For the text-containing cell, return its midpoint in [x, y] coordinate format. 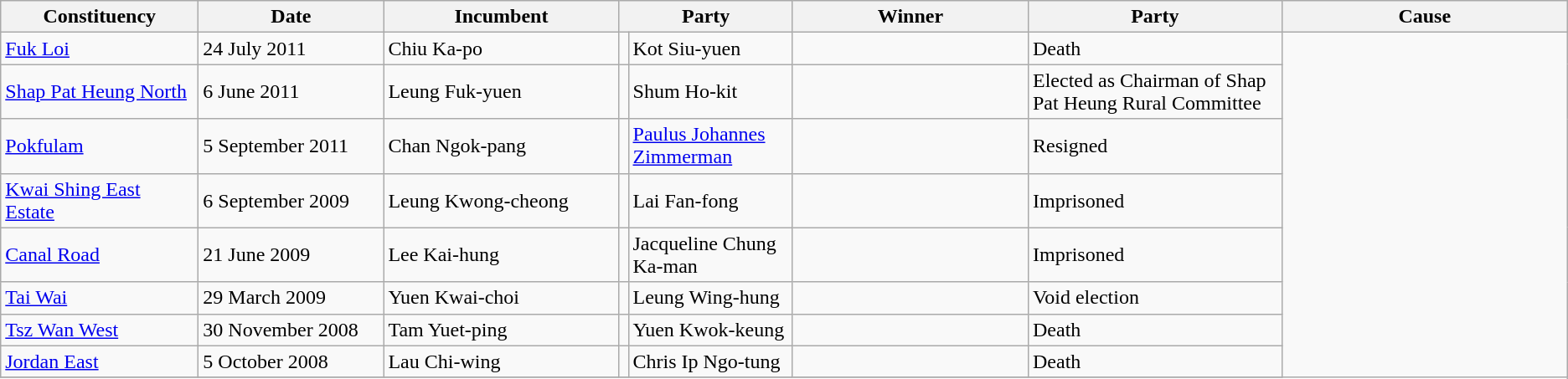
Tsz Wan West [100, 330]
Cause [1424, 17]
30 November 2008 [291, 330]
Leung Fuk-yuen [501, 92]
Shap Pat Heung North [100, 92]
Constituency [100, 17]
Leung Wing-hung [710, 298]
Winner [910, 17]
Lau Chi-wing [501, 361]
Incumbent [501, 17]
Pokfulam [100, 146]
Jordan East [100, 361]
Jacqueline Chung Ka-man [710, 254]
6 June 2011 [291, 92]
Paulus Johannes Zimmerman [710, 146]
Chan Ngok-pang [501, 146]
Canal Road [100, 254]
21 June 2009 [291, 254]
Tam Yuet-ping [501, 330]
Lee Kai-hung [501, 254]
24 July 2011 [291, 49]
Fuk Loi [100, 49]
Yuen Kwai-choi [501, 298]
Yuen Kwok-keung [710, 330]
29 March 2009 [291, 298]
Elected as Chairman of Shap Pat Heung Rural Committee [1154, 92]
Lai Fan-fong [710, 201]
6 September 2009 [291, 201]
Chris Ip Ngo-tung [710, 361]
Kwai Shing East Estate [100, 201]
Resigned [1154, 146]
Date [291, 17]
Void election [1154, 298]
5 October 2008 [291, 361]
Shum Ho-kit [710, 92]
Chiu Ka-po [501, 49]
5 September 2011 [291, 146]
Tai Wai [100, 298]
Leung Kwong-cheong [501, 201]
Kot Siu-yuen [710, 49]
